Output the [X, Y] coordinate of the center of the cell containing the given text.  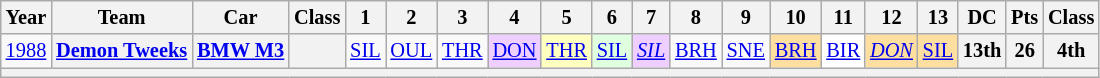
4 [515, 17]
26 [1024, 51]
Pts [1024, 17]
SNE [746, 51]
2 [412, 17]
13th [982, 51]
Year [26, 17]
12 [892, 17]
10 [796, 17]
3 [462, 17]
13 [938, 17]
OUL [412, 51]
5 [566, 17]
7 [651, 17]
BIR [843, 51]
8 [696, 17]
Demon Tweeks [122, 51]
DC [982, 17]
BMW M3 [240, 51]
9 [746, 17]
Car [240, 17]
11 [843, 17]
4th [1071, 51]
6 [612, 17]
1 [365, 17]
Team [122, 17]
1988 [26, 51]
